Return [x, y] of the center of cell containing provided text 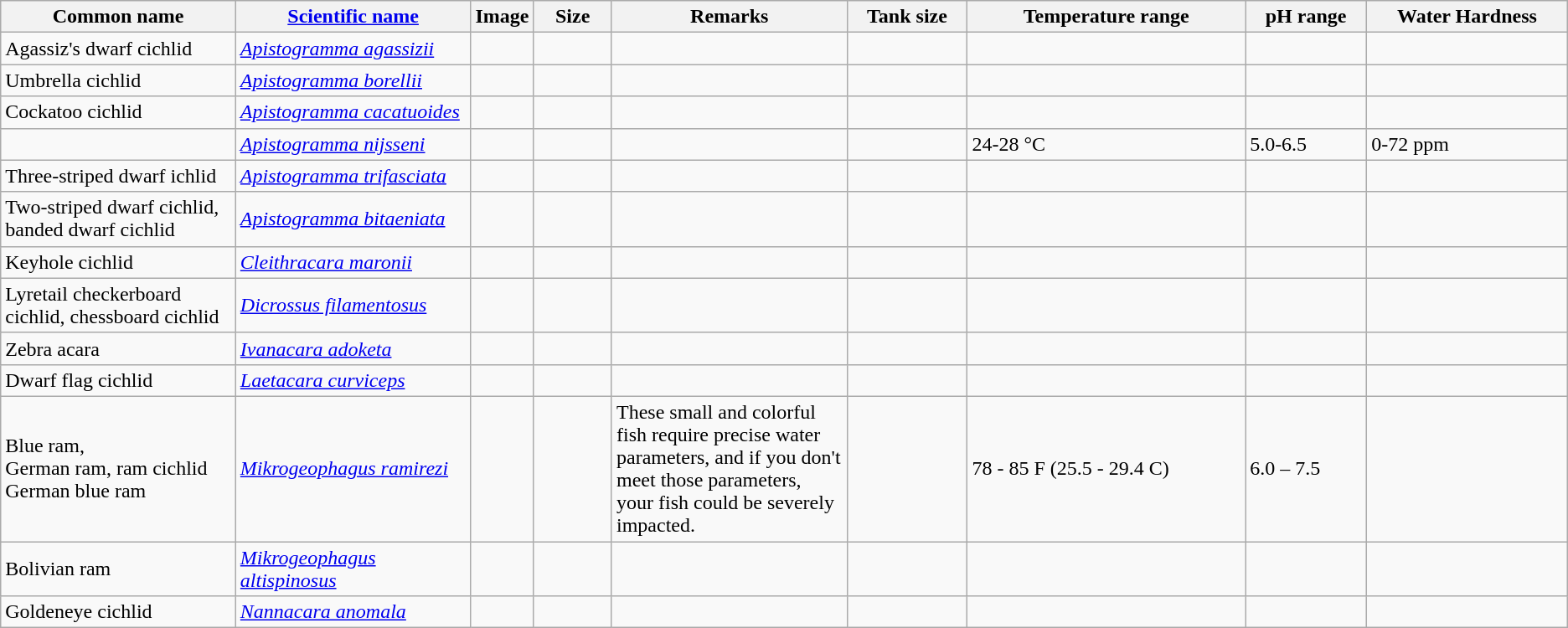
Remarks [729, 17]
Common name [119, 17]
Lyretail checkerboard cichlid, chessboard cichlid [119, 305]
Umbrella cichlid [119, 80]
Scientific name [353, 17]
Cockatoo cichlid [119, 112]
0-72 ppm [1467, 144]
Goldeneye cichlid [119, 612]
Apistogramma nijsseni [353, 144]
Water Hardness [1467, 17]
Two-striped dwarf cichlid, banded dwarf cichlid [119, 219]
Mikrogeophagus altispinosus [353, 568]
Apistogramma agassizii [353, 49]
Mikrogeophagus ramirezi [353, 469]
Apistogramma trifasciata [353, 176]
Bolivian ram [119, 568]
Dwarf flag cichlid [119, 380]
Ivanacara adoketa [353, 348]
Tank size [907, 17]
Apistogramma borellii [353, 80]
pH range [1307, 17]
Nannacara anomala [353, 612]
These small and colorful fish require precise water parameters, and if you don't meet those parameters, your fish could be severely impacted. [729, 469]
Apistogramma cacatuoides [353, 112]
Laetacara curviceps [353, 380]
Three-striped dwarf ichlid [119, 176]
Cleithracara maronii [353, 262]
6.0 – 7.5 [1307, 469]
Temperature range [1106, 17]
Keyhole cichlid [119, 262]
5.0-6.5 [1307, 144]
Agassiz's dwarf cichlid [119, 49]
Dicrossus filamentosus [353, 305]
Blue ram,German ram, ram cichlid German blue ram [119, 469]
Apistogramma bitaeniata [353, 219]
Image [503, 17]
Zebra acara [119, 348]
24-28 °C [1106, 144]
78 - 85 F (25.5 - 29.4 C) [1106, 469]
Size [573, 17]
